Identify which cell holds the provided text, then report its [X, Y] central coordinate. 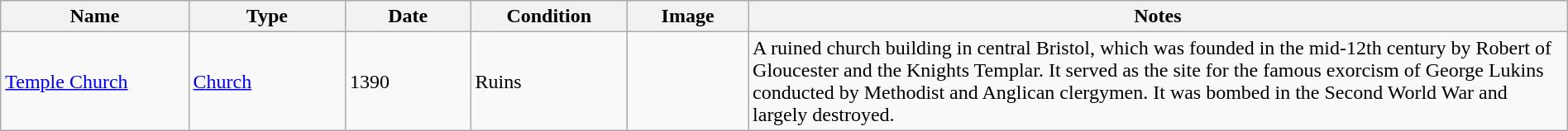
Type [266, 16]
Condition [549, 16]
1390 [409, 81]
Date [409, 16]
Name [94, 16]
Temple Church [94, 81]
Image [688, 16]
Church [266, 81]
Ruins [549, 81]
Notes [1158, 16]
